Output the (x, y) coordinate of the center of the cell containing the given text.  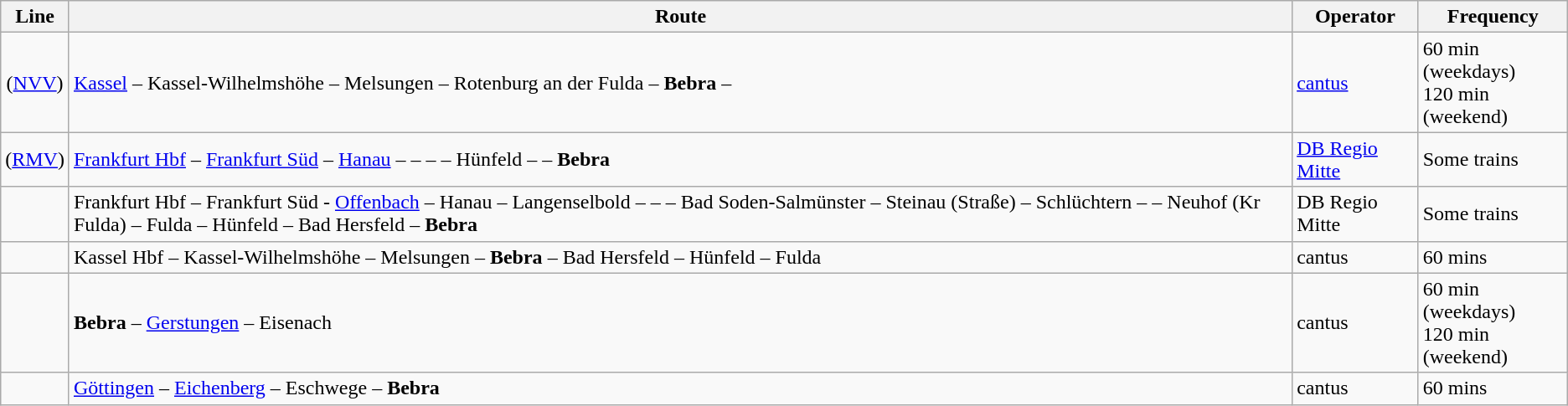
Göttingen – Eichenberg – Eschwege – Bebra (680, 388)
Frankfurt Hbf – Frankfurt Süd – Hanau – – – – Hünfeld – – Bebra (680, 159)
Operator (1355, 17)
Kassel Hbf – Kassel-Wilhelmshöhe – Melsungen – Bebra – Bad Hersfeld – Hünfeld – Fulda (680, 257)
(NVV) (35, 82)
Kassel – Kassel-Wilhelmshöhe – Melsungen – Rotenburg an der Fulda – Bebra – (680, 82)
Bebra – Gerstungen – Eisenach (680, 323)
Line (35, 17)
Route (680, 17)
(RMV) (35, 159)
Frequency (1493, 17)
